Pinpoint the cell where the given text exists, returning its (X, Y) midpoint coordinate. 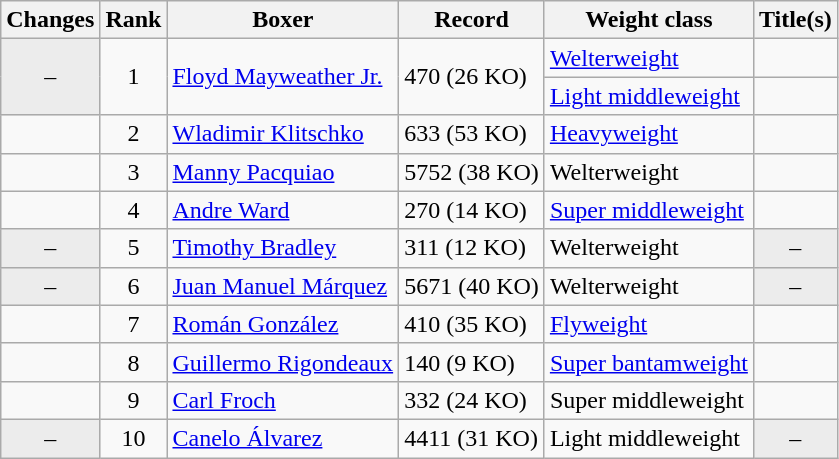
332 (24 KO) (472, 400)
Flyweight (648, 324)
5 (134, 248)
3 (134, 172)
Floyd Mayweather Jr. (283, 77)
9 (134, 400)
Guillermo Rigondeaux (283, 362)
10 (134, 438)
Andre Ward (283, 210)
Timothy Bradley (283, 248)
Boxer (283, 20)
633 (53 KO) (472, 134)
5671 (40 KO) (472, 286)
Canelo Álvarez (283, 438)
410 (35 KO) (472, 324)
Record (472, 20)
Manny Pacquiao (283, 172)
Super bantamweight (648, 362)
470 (26 KO) (472, 77)
311 (12 KO) (472, 248)
Rank (134, 20)
7 (134, 324)
Juan Manuel Márquez (283, 286)
6 (134, 286)
140 (9 KO) (472, 362)
Changes (50, 20)
5752 (38 KO) (472, 172)
4411 (31 KO) (472, 438)
4 (134, 210)
2 (134, 134)
Title(s) (795, 20)
Carl Froch (283, 400)
1 (134, 77)
Wladimir Klitschko (283, 134)
Heavyweight (648, 134)
8 (134, 362)
Román González (283, 324)
270 (14 KO) (472, 210)
Weight class (648, 20)
